Capture the cell that displays the provided text and extract its (X, Y) central coordinate. 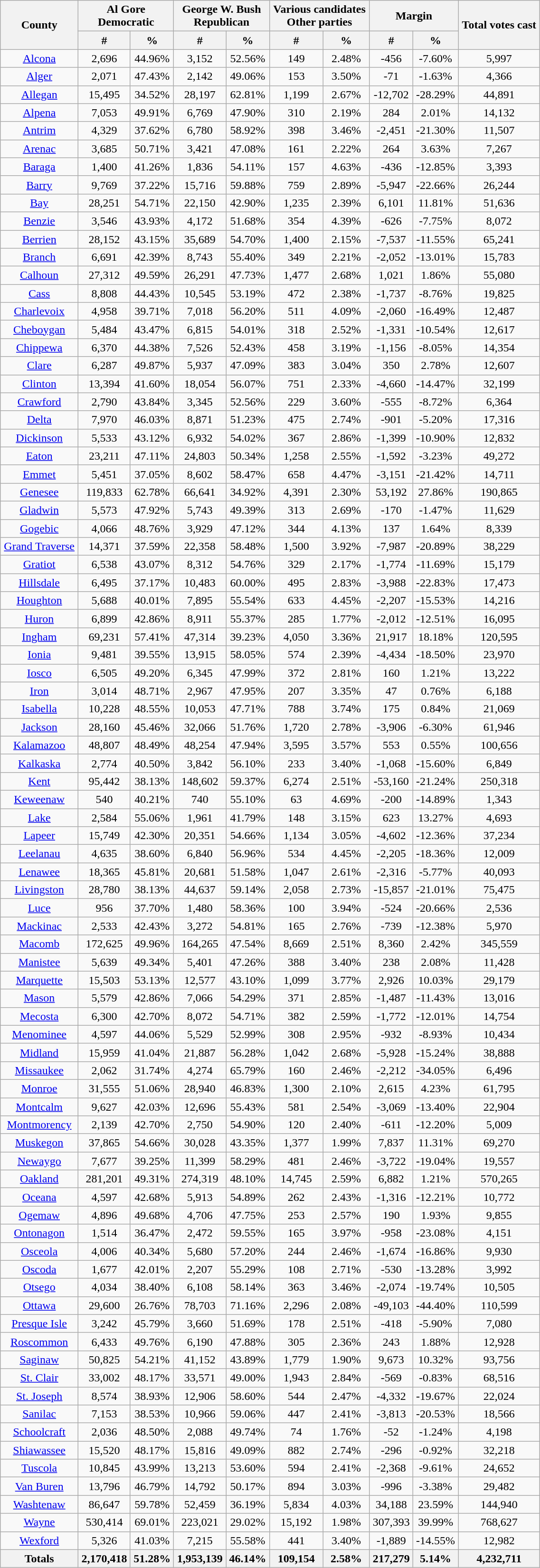
1,235 (296, 203)
40.21% (152, 799)
2.17% (346, 565)
Bay (39, 203)
15,520 (104, 1450)
-16.86% (435, 1251)
40.34% (152, 1251)
5,573 (104, 510)
County (39, 25)
Roscommon (39, 1341)
2,296 (296, 1305)
3.19% (346, 348)
51.69% (248, 1323)
29,482 (499, 1486)
28,251 (104, 203)
47.09% (248, 366)
-2,451 (391, 131)
Montmorency (39, 1125)
18,365 (104, 872)
149 (296, 58)
1.93% (435, 1215)
51.28% (152, 1559)
6,882 (391, 1179)
14,711 (499, 474)
71.16% (248, 1305)
49.59% (152, 275)
495 (296, 583)
4.03% (346, 1504)
7,153 (104, 1414)
18.18% (435, 637)
2,472 (200, 1233)
1,961 (200, 817)
69,270 (499, 1143)
1,021 (391, 275)
2,584 (104, 817)
40,093 (499, 872)
49.06% (248, 76)
22,150 (200, 203)
15,503 (104, 980)
-13.40% (435, 1107)
Alcona (39, 58)
Muskegon (39, 1143)
4.63% (346, 167)
55.29% (248, 1269)
48.50% (152, 1432)
-3,906 (391, 727)
54.01% (248, 330)
10,505 (499, 1287)
5,484 (104, 330)
34,188 (391, 1504)
7,215 (200, 1540)
-12.85% (435, 167)
581 (296, 1107)
137 (391, 529)
61,946 (499, 727)
-1.47% (435, 510)
17,473 (499, 583)
3,345 (200, 402)
2.76% (346, 926)
-12.38% (435, 926)
51.76% (248, 727)
29.02% (248, 1522)
14,132 (499, 113)
-15.24% (435, 1052)
7,677 (104, 1161)
53.19% (248, 293)
45.81% (152, 872)
6,370 (104, 348)
217,279 (391, 1559)
14,792 (200, 1486)
244 (296, 1251)
51,636 (499, 203)
43.93% (152, 221)
10,772 (499, 1197)
59.14% (248, 890)
13,222 (499, 673)
281,201 (104, 1179)
1.86% (435, 275)
41.79% (248, 817)
40.01% (152, 601)
29,600 (104, 1305)
-12.01% (435, 1016)
100 (296, 908)
50.17% (248, 1486)
-5.90% (435, 1323)
-1,331 (391, 330)
54.81% (248, 926)
-1.63% (435, 76)
2.40% (346, 1125)
2.15% (346, 239)
Iosco (39, 673)
10,434 (499, 1034)
54.70% (248, 239)
26.76% (152, 1305)
56.20% (248, 312)
49.09% (248, 1450)
570,265 (499, 1179)
Allegan (39, 94)
Oscoda (39, 1269)
28,197 (200, 94)
53,192 (391, 492)
5,579 (104, 998)
-2,207 (391, 601)
29,179 (499, 980)
63 (296, 799)
1,099 (296, 980)
6,538 (104, 565)
372 (296, 673)
47.75% (248, 1215)
47.88% (248, 1341)
2.10% (346, 1088)
-13.28% (435, 1269)
47.08% (248, 149)
285 (296, 619)
-12.51% (435, 619)
2.19% (346, 113)
2.47% (346, 1396)
49.96% (152, 944)
2.30% (346, 492)
43.12% (152, 438)
52.43% (248, 348)
44.43% (152, 293)
274,319 (200, 1179)
2,036 (104, 1432)
3.74% (346, 709)
-3,813 (391, 1414)
Cheboygan (39, 330)
-14.47% (435, 384)
-611 (391, 1125)
2.83% (346, 583)
42.43% (152, 926)
3,546 (104, 221)
46.83% (248, 1088)
49,272 (499, 456)
1,047 (296, 872)
61,795 (499, 1088)
1,258 (296, 456)
9,673 (391, 1360)
Houghton (39, 601)
13,394 (104, 384)
43.07% (152, 565)
59.55% (248, 1233)
-2,205 (391, 854)
-3.23% (435, 456)
2,774 (104, 763)
75,475 (499, 890)
956 (104, 908)
16,095 (499, 619)
2.33% (346, 384)
18,566 (499, 1414)
2,071 (104, 76)
4,958 (104, 312)
49.31% (152, 1179)
2.43% (346, 1197)
Schoolcraft (39, 1432)
6,108 (200, 1287)
28,152 (104, 239)
33,002 (104, 1378)
623 (391, 817)
3,842 (200, 763)
-8.05% (435, 348)
27,312 (104, 275)
54.76% (248, 565)
119,833 (104, 492)
47.99% (248, 673)
39.25% (152, 1161)
553 (391, 745)
3,393 (499, 167)
-1,674 (391, 1251)
49.34% (152, 962)
544 (296, 1396)
22,904 (499, 1107)
120,595 (499, 637)
Mecosta (39, 1016)
882 (296, 1450)
Antrim (39, 131)
49.76% (152, 1341)
Berrien (39, 239)
350 (391, 366)
172,625 (104, 944)
48,807 (104, 745)
1,677 (104, 1269)
8,360 (391, 944)
5,680 (200, 1251)
3.15% (346, 817)
2.52% (346, 330)
46.14% (248, 1559)
54.11% (248, 167)
56.10% (248, 763)
43.89% (248, 1360)
-1,774 (391, 565)
47.43% (152, 76)
Wexford (39, 1540)
345,559 (499, 944)
12,617 (499, 330)
-7,987 (391, 547)
4,329 (104, 131)
Huron (39, 619)
Oceana (39, 1197)
11.31% (435, 1143)
55.40% (248, 257)
6,815 (200, 330)
-7.60% (435, 58)
Various candidatesOther parties (319, 16)
6,849 (499, 763)
5,009 (499, 1125)
43.35% (248, 1143)
-6.30% (435, 727)
38,888 (499, 1052)
Cass (39, 293)
55.37% (248, 619)
Alpena (39, 113)
St. Clair (39, 1378)
-14.55% (435, 1540)
8,574 (104, 1396)
458 (296, 348)
3.35% (346, 691)
95,442 (104, 781)
50,825 (104, 1360)
308 (296, 1034)
37.70% (152, 908)
8,871 (200, 420)
-13.01% (435, 257)
229 (296, 402)
Lapeer (39, 836)
250,318 (499, 781)
-170 (391, 510)
6,188 (499, 691)
2.48% (346, 58)
363 (296, 1287)
43.47% (152, 330)
-1,399 (391, 438)
58.47% (248, 474)
-932 (391, 1034)
164,265 (200, 944)
47,314 (200, 637)
5,743 (200, 510)
367 (296, 438)
47.12% (248, 529)
-19.74% (435, 1287)
-3,069 (391, 1107)
7,080 (499, 1323)
1,514 (104, 1233)
42.03% (152, 1107)
Midland (39, 1052)
Gladwin (39, 510)
58.36% (248, 908)
6,345 (200, 673)
310 (296, 113)
49.39% (248, 510)
74 (296, 1432)
42.90% (248, 203)
12,928 (499, 1341)
534 (296, 854)
42.39% (152, 257)
Kalamazoo (39, 745)
-71 (391, 76)
48.55% (152, 709)
2,967 (200, 691)
55.58% (248, 1540)
44.06% (152, 1034)
Clinton (39, 384)
Gratiot (39, 565)
55,080 (499, 275)
47.95% (248, 691)
-18.50% (435, 655)
Luce (39, 908)
207 (296, 691)
24,803 (200, 456)
Grand Traverse (39, 547)
53.13% (152, 980)
1,477 (296, 275)
3.97% (346, 1233)
-20.53% (435, 1414)
5,688 (104, 601)
5,529 (200, 1034)
12,696 (200, 1107)
Presque Isle (39, 1323)
305 (296, 1341)
Mackinac (39, 926)
Manistee (39, 962)
26,244 (499, 185)
398 (296, 131)
38.93% (152, 1396)
Ontonagon (39, 1233)
Crawford (39, 402)
47.11% (152, 456)
Newaygo (39, 1161)
894 (296, 1486)
13,213 (200, 1468)
11,428 (499, 962)
68,516 (499, 1378)
41.03% (152, 1540)
307,393 (391, 1522)
55.54% (248, 601)
2.81% (346, 673)
3,685 (104, 149)
161 (296, 149)
37.17% (152, 583)
Margin (414, 16)
14,754 (499, 1016)
9,627 (104, 1107)
22,358 (200, 547)
-2,052 (391, 257)
58.05% (248, 655)
Leelanau (39, 854)
37,234 (499, 836)
51.23% (248, 420)
10,053 (200, 709)
49.00% (248, 1378)
15,495 (104, 94)
1,134 (296, 836)
Al GoreDemocratic (126, 16)
371 (296, 998)
21,887 (200, 1052)
37.59% (152, 547)
-1,772 (391, 1016)
6,274 (296, 781)
37.62% (152, 131)
574 (296, 655)
349 (296, 257)
1,377 (296, 1143)
Livingston (39, 890)
4,896 (104, 1215)
46.79% (152, 1486)
69.01% (152, 1522)
6,496 (499, 1070)
-4,434 (391, 655)
3,421 (200, 149)
-901 (391, 420)
-296 (391, 1450)
-52 (391, 1432)
238 (391, 962)
2,139 (104, 1125)
39.55% (152, 655)
32,199 (499, 384)
148,602 (200, 781)
253 (296, 1215)
54.21% (152, 1360)
313 (296, 510)
3.77% (346, 980)
9,855 (499, 1215)
Osceola (39, 1251)
12,577 (200, 980)
21,069 (499, 709)
5,326 (104, 1540)
32,218 (499, 1450)
49.87% (152, 366)
47.26% (248, 962)
50.34% (248, 456)
35,689 (200, 239)
354 (296, 221)
Montcalm (39, 1107)
-11.69% (435, 565)
4,274 (200, 1070)
George W. BushRepublican (221, 16)
7,970 (104, 420)
-4,602 (391, 836)
51.68% (248, 221)
1.77% (346, 619)
4,151 (499, 1233)
9,930 (499, 1251)
69,231 (104, 637)
100,656 (499, 745)
11,399 (200, 1161)
1.90% (346, 1360)
Monroe (39, 1088)
2,088 (200, 1432)
530,414 (104, 1522)
65,241 (499, 239)
2.38% (346, 293)
45.79% (152, 1323)
-44.40% (435, 1305)
Isabella (39, 709)
10,966 (200, 1414)
262 (296, 1197)
45.46% (152, 727)
Calhoun (39, 275)
2,142 (200, 76)
Missaukee (39, 1070)
1.76% (346, 1432)
3.63% (435, 149)
19,825 (499, 293)
-3,722 (391, 1161)
2,170,418 (104, 1559)
59.06% (248, 1414)
3.36% (346, 637)
-5.77% (435, 872)
78,703 (200, 1305)
7,066 (200, 998)
-555 (391, 402)
44,637 (200, 890)
8,743 (200, 257)
Genesee (39, 492)
65.79% (248, 1070)
344 (296, 529)
Ottawa (39, 1305)
-2,368 (391, 1468)
-958 (391, 1233)
18,054 (200, 384)
108 (296, 1269)
28,780 (104, 890)
2,533 (104, 926)
5,401 (200, 962)
1,836 (200, 167)
0.84% (435, 709)
Ogemaw (39, 1215)
3.57% (346, 745)
Eaton (39, 456)
13.27% (435, 817)
7,267 (499, 149)
Van Buren (39, 1486)
15,192 (296, 1522)
-1,316 (391, 1197)
6,433 (104, 1341)
4,006 (104, 1251)
-12.20% (435, 1125)
2.01% (435, 113)
19,557 (499, 1161)
4,366 (499, 76)
-739 (391, 926)
2.36% (346, 1341)
15,959 (104, 1052)
55.43% (248, 1107)
Sanilac (39, 1414)
-12,702 (391, 94)
54.29% (248, 998)
382 (296, 1016)
-2,074 (391, 1287)
Chippewa (39, 348)
-1,156 (391, 348)
-7,537 (391, 239)
58.14% (248, 1287)
51.58% (248, 872)
14,216 (499, 601)
6,932 (200, 438)
740 (200, 799)
59.88% (248, 185)
48.49% (152, 745)
23.59% (435, 1504)
9,769 (104, 185)
Totals (39, 1559)
48.10% (248, 1179)
-14.89% (435, 799)
144,940 (499, 1504)
-20.89% (435, 547)
49.91% (152, 113)
2.86% (346, 438)
5,997 (499, 58)
1,943 (296, 1378)
42.68% (152, 1197)
2,615 (391, 1088)
53.60% (248, 1468)
594 (296, 1468)
-11.55% (435, 239)
37.22% (152, 185)
Macomb (39, 944)
Emmet (39, 474)
Branch (39, 257)
-1,592 (391, 456)
12,906 (200, 1396)
1,500 (296, 547)
Total votes cast (499, 25)
2.54% (346, 1107)
3,152 (200, 58)
2.69% (346, 510)
49.68% (152, 1215)
-20.66% (435, 908)
30,028 (200, 1143)
-1.24% (435, 1432)
15,716 (200, 185)
-2,316 (391, 872)
4,034 (104, 1287)
4,635 (104, 854)
-7.75% (435, 221)
47.94% (248, 745)
-530 (391, 1269)
60.00% (248, 583)
-4,660 (391, 384)
26,291 (200, 275)
13,915 (200, 655)
10.32% (435, 1360)
Jackson (39, 727)
190,865 (499, 492)
5,834 (296, 1504)
1,343 (499, 799)
St. Joseph (39, 1396)
-4,332 (391, 1396)
-22.66% (435, 185)
42.01% (152, 1269)
56.28% (248, 1052)
3,014 (104, 691)
6,899 (104, 619)
Keweenaw (39, 799)
-5,947 (391, 185)
41.26% (152, 167)
-12.36% (435, 836)
13,016 (499, 998)
388 (296, 962)
441 (296, 1540)
4,050 (296, 637)
4,391 (296, 492)
5,451 (104, 474)
-15.60% (435, 763)
47.92% (152, 510)
1,300 (296, 1088)
31.74% (152, 1070)
3,992 (499, 1269)
243 (391, 1341)
768,627 (499, 1522)
2.22% (346, 149)
-436 (391, 167)
6,840 (200, 854)
Clare (39, 366)
62.81% (248, 94)
-418 (391, 1323)
36.47% (152, 1233)
Ionia (39, 655)
-2,060 (391, 312)
17,316 (499, 420)
34.92% (248, 492)
Saginaw (39, 1360)
Baraga (39, 167)
6,769 (200, 113)
54.89% (248, 1197)
57.41% (152, 637)
472 (296, 293)
-28.29% (435, 94)
Washtenaw (39, 1504)
Mason (39, 998)
15,749 (104, 836)
-15,857 (391, 890)
751 (296, 384)
47.73% (248, 275)
58.29% (248, 1161)
Delta (39, 420)
46.03% (152, 420)
3.60% (346, 402)
12,982 (499, 1540)
318 (296, 330)
383 (296, 366)
-21.01% (435, 890)
5.14% (435, 1559)
49.20% (152, 673)
-0.92% (435, 1450)
6,780 (200, 131)
10,483 (200, 583)
Kent (39, 781)
-3,151 (391, 474)
2.21% (346, 257)
6,505 (104, 673)
264 (391, 149)
10,845 (104, 1468)
36.19% (248, 1504)
2.67% (346, 94)
15,816 (200, 1450)
14,371 (104, 547)
-53,160 (391, 781)
3.92% (346, 547)
-1,487 (391, 998)
-626 (391, 221)
43.99% (152, 1468)
38,229 (499, 547)
39.99% (435, 1522)
-200 (391, 799)
5,533 (104, 438)
2,062 (104, 1070)
38.60% (152, 854)
28,940 (200, 1088)
Oakland (39, 1179)
2.95% (346, 1034)
-21.42% (435, 474)
1,779 (296, 1360)
Benzie (39, 221)
2,790 (104, 402)
2.55% (346, 456)
9,481 (104, 655)
2.61% (346, 872)
48,254 (200, 745)
8,339 (499, 529)
-3.38% (435, 1486)
Arenac (39, 149)
-11.43% (435, 998)
14,354 (499, 348)
481 (296, 1161)
4.09% (346, 312)
475 (296, 420)
3,595 (296, 745)
43.84% (152, 402)
-8.93% (435, 1034)
-49,103 (391, 1305)
658 (296, 474)
6,101 (391, 203)
-3,988 (391, 583)
7,053 (104, 113)
Shiawassee (39, 1450)
23,211 (104, 456)
15,179 (499, 565)
39.71% (152, 312)
6,364 (499, 402)
59.78% (152, 1504)
52.99% (248, 1034)
Dickinson (39, 438)
-1,737 (391, 293)
759 (296, 185)
20,681 (200, 872)
41.60% (152, 384)
21,917 (391, 637)
10,545 (200, 293)
34.52% (152, 94)
51.06% (152, 1088)
7,018 (200, 312)
Kalkaska (39, 763)
23,970 (499, 655)
Tuscola (39, 1468)
-34.05% (435, 1070)
5,913 (200, 1197)
Lake (39, 817)
3.04% (346, 366)
43.10% (248, 980)
1.99% (346, 1143)
2.42% (435, 944)
33,571 (200, 1378)
37.05% (152, 474)
20,351 (200, 836)
1.88% (435, 1341)
50.71% (152, 149)
1,199 (296, 94)
4,706 (200, 1215)
-22.83% (435, 583)
233 (296, 763)
55.10% (248, 799)
-12.21% (435, 1197)
22,024 (499, 1396)
48.76% (152, 529)
4.39% (346, 221)
44.38% (152, 348)
1,720 (296, 727)
447 (296, 1414)
3,929 (200, 529)
2.89% (346, 185)
6,691 (104, 257)
3,272 (200, 926)
12,832 (499, 438)
66,641 (200, 492)
62.78% (152, 492)
2.71% (346, 1269)
-16.49% (435, 312)
8,669 (296, 944)
190 (391, 1215)
2,207 (200, 1269)
633 (296, 601)
4.13% (346, 529)
24,652 (499, 1468)
3.05% (346, 836)
-19.67% (435, 1396)
148 (296, 817)
54.90% (248, 1125)
3.50% (346, 76)
0.76% (435, 691)
223,021 (200, 1522)
4.69% (346, 799)
110,599 (499, 1305)
43.15% (152, 239)
5,639 (104, 962)
2.85% (346, 998)
10,228 (104, 709)
4,066 (104, 529)
0.55% (435, 745)
2.84% (346, 1378)
540 (104, 799)
55.06% (152, 817)
47 (391, 691)
47.71% (248, 709)
52,459 (200, 1504)
38.53% (152, 1414)
7,837 (391, 1143)
8,911 (200, 619)
157 (296, 167)
6,190 (200, 1341)
-5,928 (391, 1052)
4.47% (346, 474)
284 (391, 113)
-1,068 (391, 763)
-21.30% (435, 131)
12,487 (499, 312)
2,926 (391, 980)
8,312 (200, 565)
11.81% (435, 203)
329 (296, 565)
42.30% (152, 836)
Charlevoix (39, 312)
Barry (39, 185)
Alger (39, 76)
7,526 (200, 348)
5,937 (200, 366)
2,536 (499, 908)
-21.24% (435, 781)
2.57% (346, 1215)
-1,889 (391, 1540)
2.73% (346, 890)
1,480 (200, 908)
3,660 (200, 1323)
1.64% (435, 529)
-5.20% (435, 420)
47.90% (248, 113)
41,152 (200, 1360)
41.04% (152, 1052)
-18.36% (435, 854)
2,750 (200, 1125)
-569 (391, 1378)
511 (296, 312)
-0.83% (435, 1378)
56.07% (248, 384)
5,970 (499, 926)
12,607 (499, 366)
54.02% (248, 438)
-456 (391, 58)
31,555 (104, 1088)
1,042 (296, 1052)
-524 (391, 908)
8,602 (200, 474)
49.74% (248, 1432)
11,507 (499, 131)
-10.54% (435, 330)
2,696 (104, 58)
Otsego (39, 1287)
40.50% (152, 763)
6,495 (104, 583)
Wayne (39, 1522)
58.92% (248, 131)
-8.76% (435, 293)
47.54% (248, 944)
48.71% (152, 691)
4,172 (200, 221)
3.94% (346, 908)
Marquette (39, 980)
57.20% (248, 1251)
2.58% (346, 1559)
32,066 (200, 727)
59.37% (248, 781)
2,058 (296, 890)
178 (296, 1323)
58.48% (248, 547)
44,891 (499, 94)
27.86% (435, 492)
-2,212 (391, 1070)
15,783 (499, 257)
10.03% (435, 980)
6,300 (104, 1016)
58.60% (248, 1396)
153 (296, 76)
-8.72% (435, 402)
11,629 (499, 510)
788 (296, 709)
14,745 (296, 1179)
-2,012 (391, 619)
Lenawee (39, 872)
37,865 (104, 1143)
Gogebic (39, 529)
-996 (391, 1486)
1,953,139 (200, 1559)
120 (296, 1125)
28,160 (104, 727)
3.03% (346, 1486)
4,693 (499, 817)
38.40% (152, 1287)
109,154 (296, 1559)
4,198 (499, 1432)
Menominee (39, 1034)
1.98% (346, 1522)
56.96% (248, 854)
4,232,711 (499, 1559)
Iron (39, 691)
44.96% (152, 58)
39.23% (248, 637)
13,796 (104, 1486)
-9.61% (435, 1468)
-10.90% (435, 438)
Ingham (39, 637)
6,287 (104, 366)
93,756 (499, 1360)
175 (391, 709)
-15.53% (435, 601)
7,895 (200, 601)
8,808 (104, 293)
-23.08% (435, 1233)
86,647 (104, 1504)
4.23% (435, 1088)
3,242 (104, 1323)
Hillsdale (39, 583)
-19.04% (435, 1161)
12,009 (499, 854)
